Identify which cell holds the provided text, then report its (x, y) central coordinate. 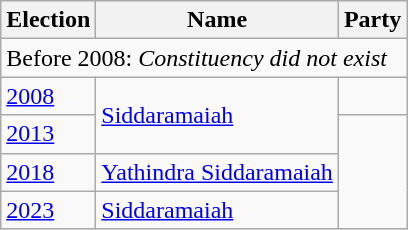
2013 (48, 134)
2008 (48, 96)
Name (218, 20)
2018 (48, 172)
2023 (48, 210)
Before 2008: Constituency did not exist (204, 58)
Party (372, 20)
Yathindra Siddaramaiah (218, 172)
Election (48, 20)
